Find where the given text appears and provide that cell's center as [x, y] coordinate. 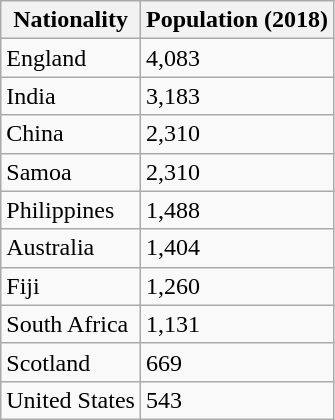
South Africa [71, 324]
669 [236, 362]
4,083 [236, 58]
Nationality [71, 20]
3,183 [236, 96]
1,404 [236, 248]
1,260 [236, 286]
India [71, 96]
Population (2018) [236, 20]
Australia [71, 248]
Philippines [71, 210]
543 [236, 400]
Fiji [71, 286]
United States [71, 400]
1,488 [236, 210]
Scotland [71, 362]
1,131 [236, 324]
England [71, 58]
China [71, 134]
Samoa [71, 172]
